Search for the cell housing the specified text and yield its (X, Y) center coordinate. 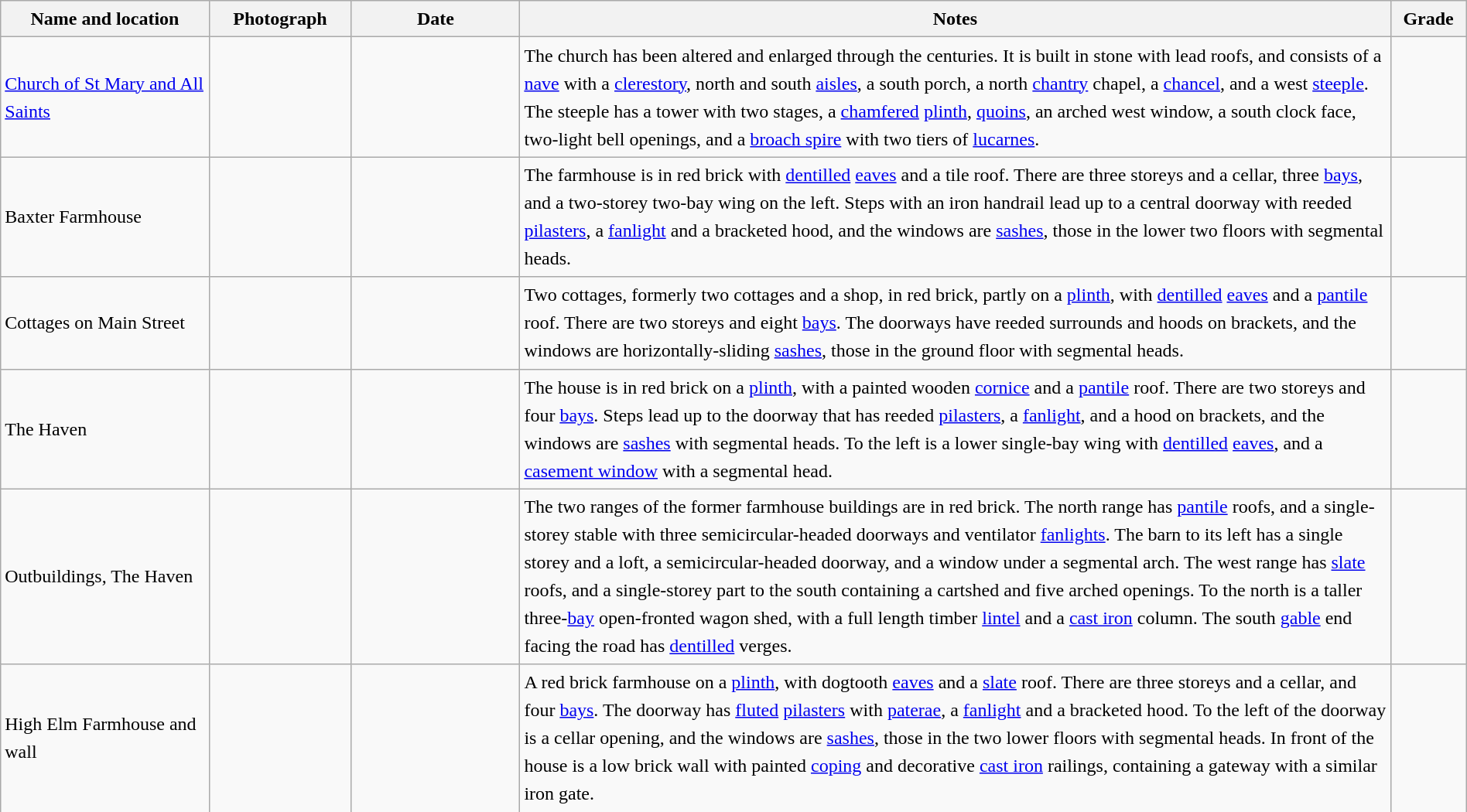
Outbuildings, The Haven (105, 577)
The Haven (105, 428)
Photograph (280, 19)
Baxter Farmhouse (105, 217)
Name and location (105, 19)
Cottages on Main Street (105, 323)
Grade (1428, 19)
High Elm Farmhouse and wall (105, 738)
Date (436, 19)
Church of St Mary and All Saints (105, 97)
Notes (955, 19)
